From the cell containing the given text, extract its center point as (X, Y) coordinate. 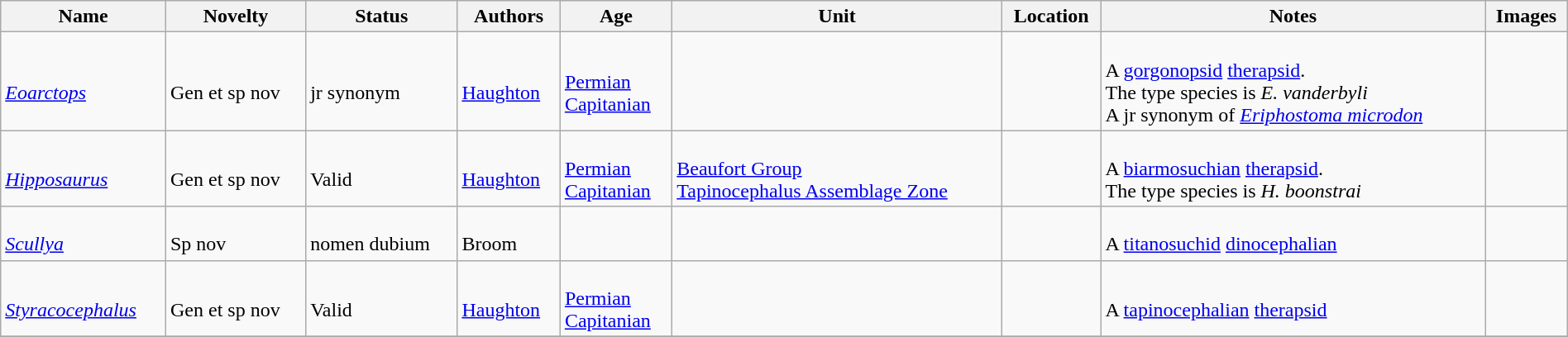
Broom (509, 233)
A biarmosuchian therapsid.The type species is H. boonstrai (1293, 168)
Authors (509, 17)
Styracocephalus (84, 298)
Name (84, 17)
Beaufort GroupTapinocephalus Assemblage Zone (837, 168)
Images (1527, 17)
Scullya (84, 233)
Sp nov (235, 233)
Eoarctops (84, 81)
jr synonym (382, 81)
Unit (837, 17)
Novelty (235, 17)
Age (615, 17)
nomen dubium (382, 233)
A titanosuchid dinocephalian (1293, 233)
Notes (1293, 17)
A tapinocephalian therapsid (1293, 298)
Hipposaurus (84, 168)
A gorgonopsid therapsid.The type species is E. vanderbyliA jr synonym of Eriphostoma microdon (1293, 81)
Location (1051, 17)
Status (382, 17)
